Detect which cell encompasses the target text, then output its (x, y) center coordinate. 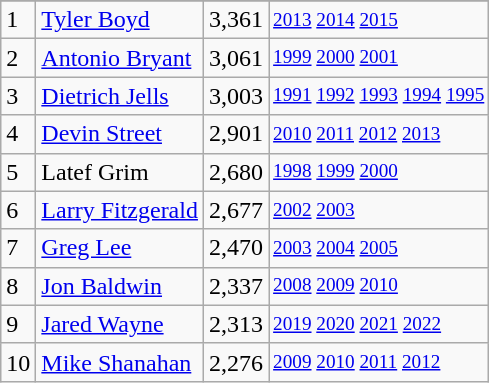
Dietrich Jells (120, 96)
6 (18, 210)
Antonio Bryant (120, 58)
1999 2000 2001 (379, 58)
2009 2010 2011 2012 (379, 362)
2 (18, 58)
Jared Wayne (120, 324)
2,313 (236, 324)
10 (18, 362)
3,061 (236, 58)
Mike Shanahan (120, 362)
3,361 (236, 20)
3 (18, 96)
1998 1999 2000 (379, 172)
2013 2014 2015 (379, 20)
2,337 (236, 286)
2,680 (236, 172)
Devin Street (120, 134)
1 (18, 20)
8 (18, 286)
5 (18, 172)
4 (18, 134)
Larry Fitzgerald (120, 210)
2010 2011 2012 2013 (379, 134)
9 (18, 324)
2,276 (236, 362)
Jon Baldwin (120, 286)
2003 2004 2005 (379, 248)
2019 2020 2021 2022 (379, 324)
2002 2003 (379, 210)
Greg Lee (120, 248)
2,677 (236, 210)
3,003 (236, 96)
2,470 (236, 248)
2,901 (236, 134)
Latef Grim (120, 172)
1991 1992 1993 1994 1995 (379, 96)
7 (18, 248)
Tyler Boyd (120, 20)
2008 2009 2010 (379, 286)
